Extract the (X, Y) coordinate from the center of the cell holding the provided text.  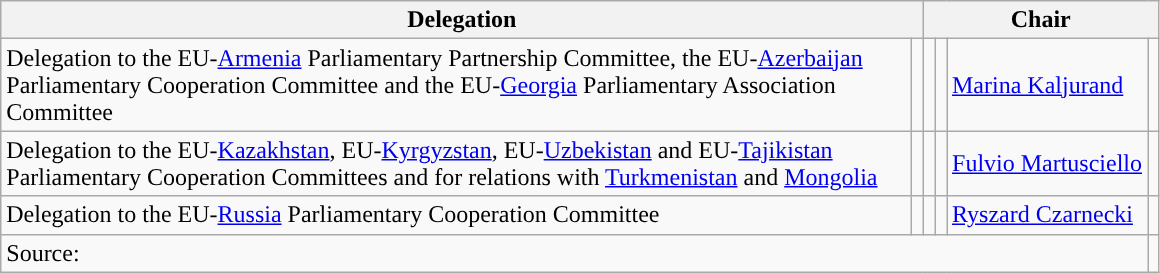
Chair (1041, 20)
Delegation to the EU-Russia Parliamentary Cooperation Committee (456, 215)
Ryszard Czarnecki (1046, 215)
Fulvio Martusciello (1046, 164)
Source: (574, 253)
Marina Kaljurand (1046, 85)
Delegation (462, 20)
